Detect which cell encompasses the target text, then output its [X, Y] center coordinate. 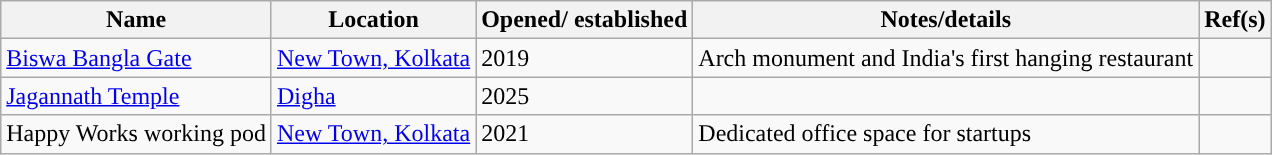
Opened/ established [584, 20]
Biswa Bangla Gate [136, 58]
Name [136, 20]
2021 [584, 134]
Notes/details [946, 20]
Happy Works working pod [136, 134]
Arch monument and India's first hanging restaurant [946, 58]
Ref(s) [1235, 20]
Digha [373, 96]
2019 [584, 58]
2025 [584, 96]
Dedicated office space for startups [946, 134]
Location [373, 20]
Jagannath Temple [136, 96]
